Identify which cell holds the provided text, then report its [x, y] central coordinate. 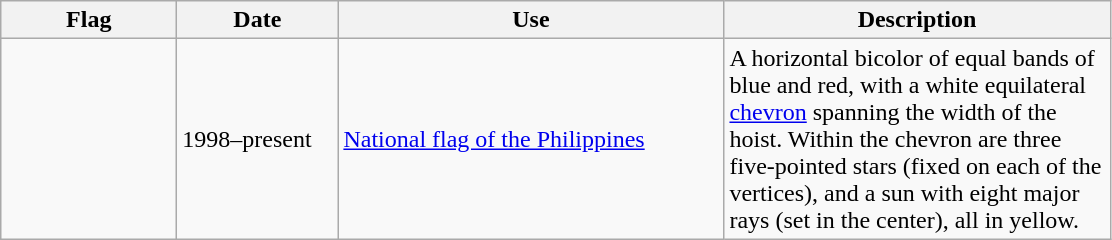
Flag [89, 20]
1998–present [258, 139]
National flag of the Philippines [531, 139]
Use [531, 20]
Date [258, 20]
Description [917, 20]
